Determine the (x, y) coordinate at the center of the cell enclosing the given text.  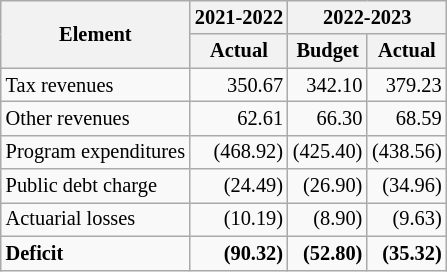
(52.80) (328, 253)
2021-2022 (239, 17)
68.59 (406, 118)
(8.90) (328, 219)
(90.32) (239, 253)
350.67 (239, 85)
Actuarial losses (96, 219)
62.61 (239, 118)
342.10 (328, 85)
Budget (328, 51)
Program expenditures (96, 152)
(35.32) (406, 253)
(24.49) (239, 186)
(438.56) (406, 152)
Element (96, 34)
(9.63) (406, 219)
(10.19) (239, 219)
2022-2023 (368, 17)
Deficit (96, 253)
66.30 (328, 118)
379.23 (406, 85)
(26.90) (328, 186)
Other revenues (96, 118)
Public debt charge (96, 186)
Tax revenues (96, 85)
(425.40) (328, 152)
(34.96) (406, 186)
(468.92) (239, 152)
